Extract the [x, y] coordinate from the center of the cell holding the provided text.  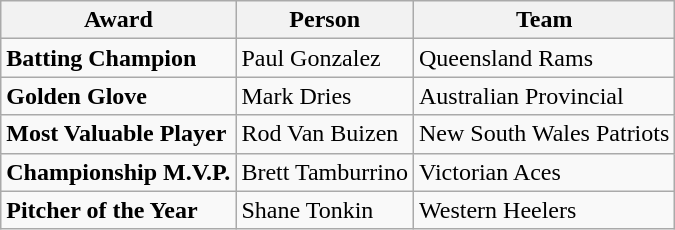
Championship M.V.P. [118, 172]
Brett Tamburrino [325, 172]
Western Heelers [544, 210]
Victorian Aces [544, 172]
Batting Champion [118, 58]
Award [118, 20]
Most Valuable Player [118, 134]
New South Wales Patriots [544, 134]
Golden Glove [118, 96]
Mark Dries [325, 96]
Paul Gonzalez [325, 58]
Team [544, 20]
Person [325, 20]
Shane Tonkin [325, 210]
Pitcher of the Year [118, 210]
Queensland Rams [544, 58]
Australian Provincial [544, 96]
Rod Van Buizen [325, 134]
